Scan for the cell matching the given text and deliver its (x, y) coordinate at center. 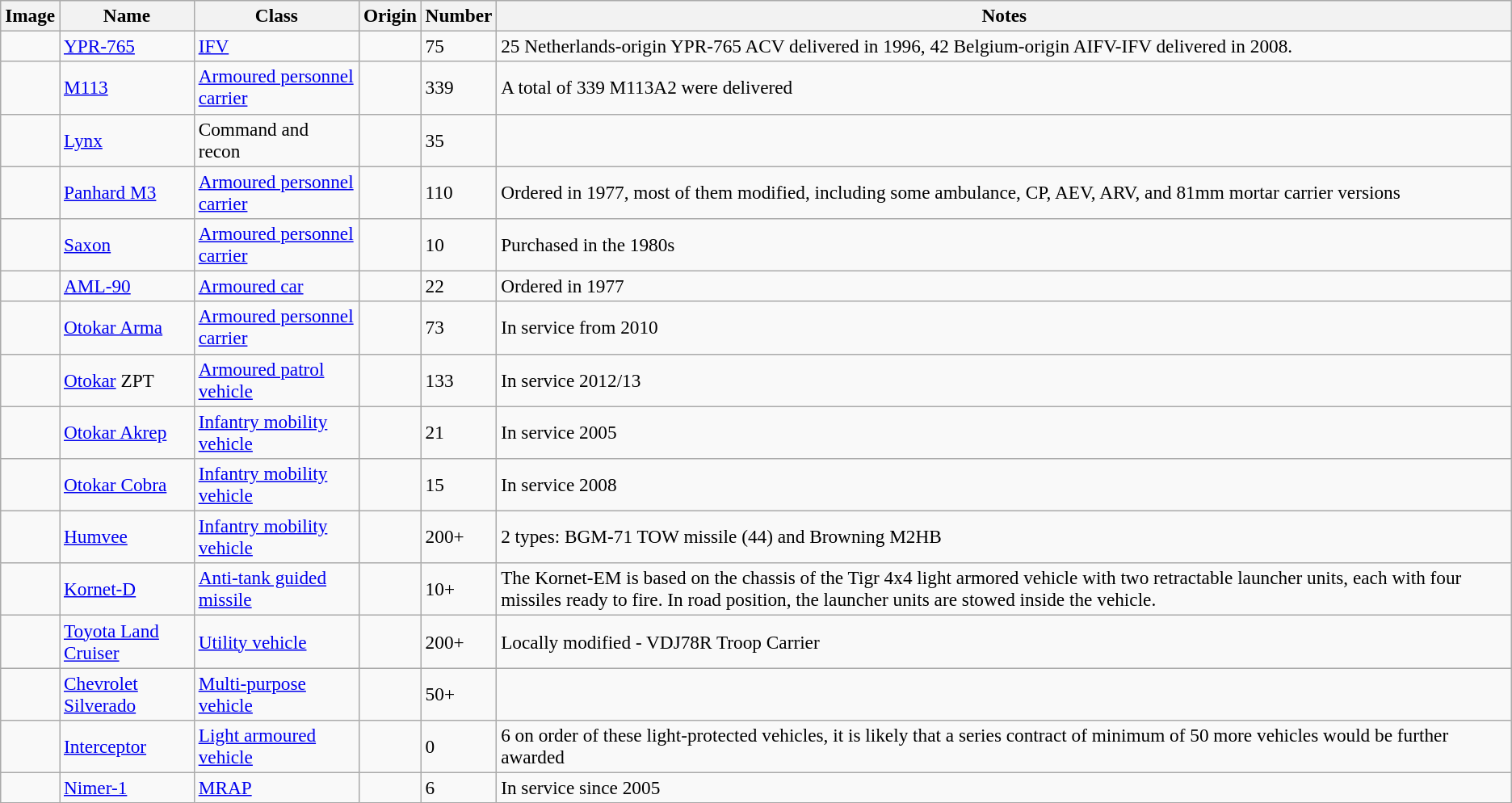
21 (459, 431)
73 (459, 328)
133 (459, 380)
In service 2005 (1005, 431)
In service 2012/13 (1005, 380)
Name (128, 15)
10 (459, 244)
Lynx (128, 141)
Panhard M3 (128, 192)
Nimer-1 (128, 788)
6 (459, 788)
Saxon (128, 244)
2 types: BGM-71 TOW missile (44) and Browning M2HB (1005, 536)
Locally modified - VDJ78R Troop Carrier (1005, 641)
Command and recon (276, 141)
Otokar ZPT (128, 380)
0 (459, 746)
A total of 339 M113A2 were delivered (1005, 87)
25 Netherlands-origin YPR-765 ACV delivered in 1996, 42 Belgium-origin AIFV-IFV delivered in 2008. (1005, 46)
50+ (459, 693)
Otokar Arma (128, 328)
10+ (459, 590)
Number (459, 15)
Image (31, 15)
Toyota Land Cruiser (128, 641)
MRAP (276, 788)
Class (276, 15)
110 (459, 192)
Humvee (128, 536)
Anti-tank guided missile (276, 590)
Light armoured vehicle (276, 746)
Ordered in 1977 (1005, 286)
YPR-765 (128, 46)
Chevrolet Silverado (128, 693)
IFV (276, 46)
75 (459, 46)
Otokar Akrep (128, 431)
Interceptor (128, 746)
35 (459, 141)
Multi-purpose vehicle (276, 693)
Armoured patrol vehicle (276, 380)
Utility vehicle (276, 641)
Notes (1005, 15)
15 (459, 485)
In service from 2010 (1005, 328)
Origin (389, 15)
In service 2008 (1005, 485)
Armoured car (276, 286)
339 (459, 87)
Purchased in the 1980s (1005, 244)
Ordered in 1977, most of them modified, including some ambulance, CP, AEV, ARV, and 81mm mortar carrier versions (1005, 192)
6 on order of these light-protected vehicles, it is likely that a series contract of minimum of 50 more vehicles would be further awarded (1005, 746)
M113 (128, 87)
22 (459, 286)
AML-90 (128, 286)
Kornet-D (128, 590)
Otokar Cobra (128, 485)
In service since 2005 (1005, 788)
